Output the [x, y] coordinate of the center of the cell containing the given text.  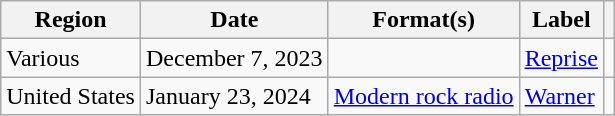
Format(s) [424, 20]
Date [234, 20]
Label [561, 20]
December 7, 2023 [234, 58]
Various [71, 58]
January 23, 2024 [234, 96]
United States [71, 96]
Region [71, 20]
Reprise [561, 58]
Warner [561, 96]
Modern rock radio [424, 96]
